From the cell containing the given text, extract its center point as [X, Y] coordinate. 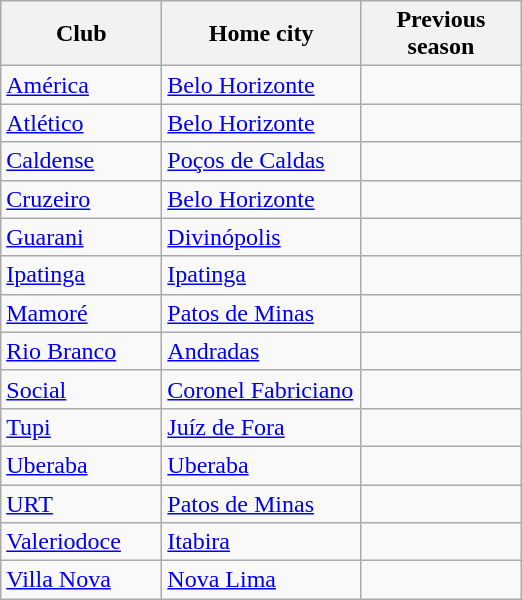
Mamoré [82, 313]
Home city [262, 34]
América [82, 85]
Itabira [262, 542]
Caldense [82, 161]
Cruzeiro [82, 199]
Juíz de Fora [262, 427]
Poços de Caldas [262, 161]
Previous season [440, 34]
Club [82, 34]
Andradas [262, 351]
Atlético [82, 123]
Guarani [82, 237]
Rio Branco [82, 351]
Social [82, 389]
Villa Nova [82, 580]
Coronel Fabriciano [262, 389]
Valeriodoce [82, 542]
Nova Lima [262, 580]
Tupi [82, 427]
URT [82, 503]
Divinópolis [262, 237]
